Return the (x, y) coordinate for the center point of the cell that contains the specified text.  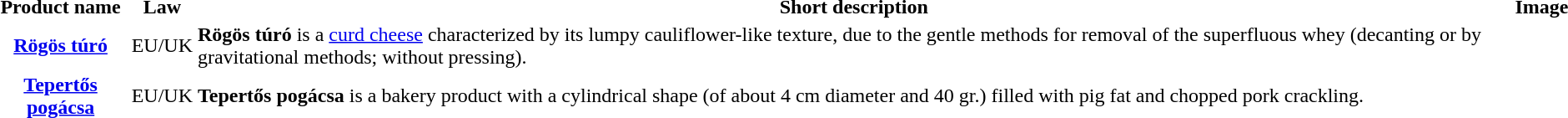
EU/UK (162, 45)
